From the cell containing the given text, extract its center point as (x, y) coordinate. 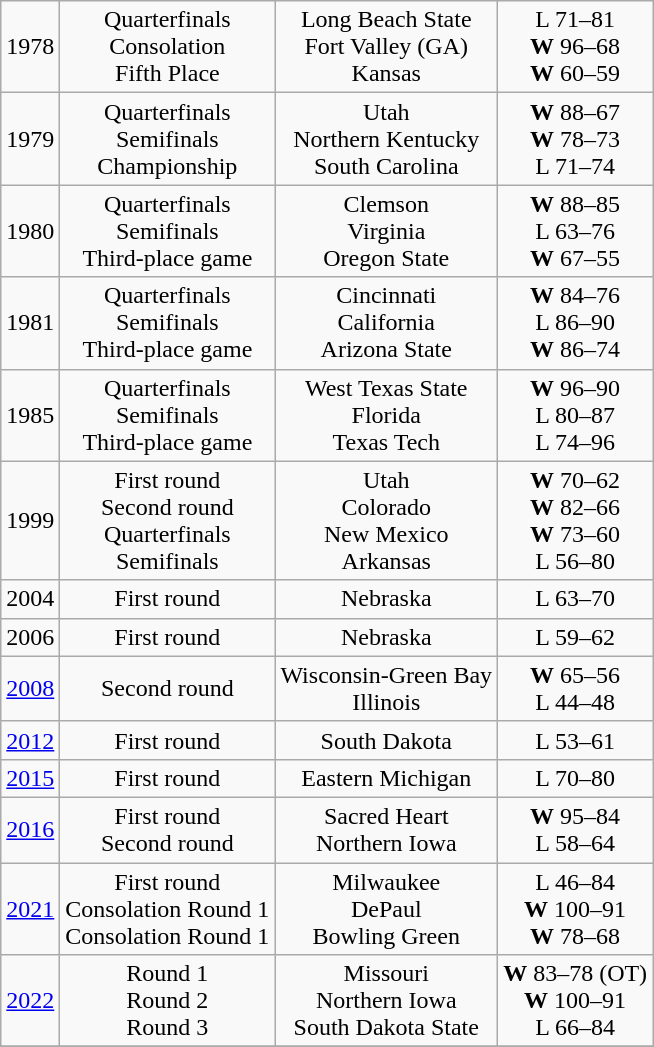
W 88–67W 78–73L 71–74 (576, 139)
Second round (168, 688)
1985 (30, 415)
2006 (30, 637)
W 88–85L 63–76W 67–55 (576, 231)
2021 (30, 908)
1978 (30, 47)
L 53–61 (576, 740)
L 46–84W 100–91W 78–68 (576, 908)
Utah Colorado New MexicoArkansas (386, 520)
W 96–90L 80–87L 74–96 (576, 415)
Clemson VirginiaOregon State (386, 231)
Wisconsin-Green BayIllinois (386, 688)
1999 (30, 520)
L 59–62 (576, 637)
2022 (30, 1001)
QuarterfinalsSemifinalsChampionship (168, 139)
2008 (30, 688)
1980 (30, 231)
Round 1Round 2Round 3 (168, 1001)
L 63–70 (576, 599)
1979 (30, 139)
L 71–81W 96–68W 60–59 (576, 47)
First roundSecond round (168, 830)
First roundSecond roundQuarterfinalsSemifinals (168, 520)
Utah Northern KentuckySouth Carolina (386, 139)
L 70–80 (576, 778)
2004 (30, 599)
Long Beach State Fort Valley (GA)Kansas (386, 47)
West Texas StateFloridaTexas Tech (386, 415)
MissouriNorthern IowaSouth Dakota State (386, 1001)
W 95–84L 58–64 (576, 830)
Milwaukee DePaulBowling Green (386, 908)
W 83–78 (OT)W 100–91L 66–84 (576, 1001)
2015 (30, 778)
W 65–56L 44–48 (576, 688)
QuarterfinalsConsolationFifth Place (168, 47)
South Dakota (386, 740)
1981 (30, 323)
W 84–76L 86–90W 86–74 (576, 323)
Eastern Michigan (386, 778)
Cincinnati California Arizona State (386, 323)
2012 (30, 740)
Sacred HeartNorthern Iowa (386, 830)
W 70–62W 82–66W 73–60L 56–80 (576, 520)
First roundConsolation Round 1Consolation Round 1 (168, 908)
2016 (30, 830)
